Locate the cell with the specified text and output its (x, y) center coordinate. 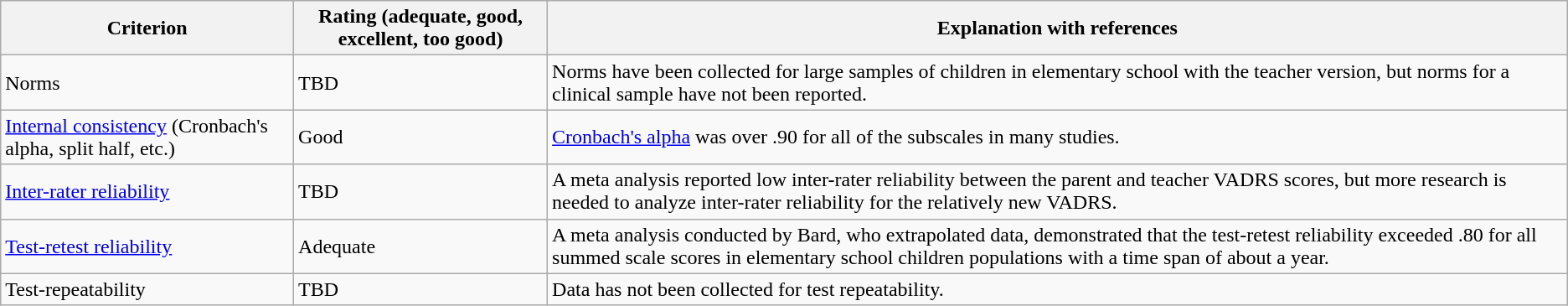
Internal consistency (Cronbach's alpha, split half, etc.) (147, 137)
Adequate (420, 246)
Test-repeatability (147, 289)
Explanation with references (1058, 29)
Norms (147, 82)
Test-retest reliability (147, 246)
Criterion (147, 29)
Inter-rater reliability (147, 191)
Good (420, 137)
Cronbach's alpha was over .90 for all of the subscales in many studies. (1058, 137)
Data has not been collected for test repeatability. (1058, 289)
Rating (adequate, good, excellent, too good) (420, 29)
